For the text-containing cell, return its midpoint in (X, Y) coordinate format. 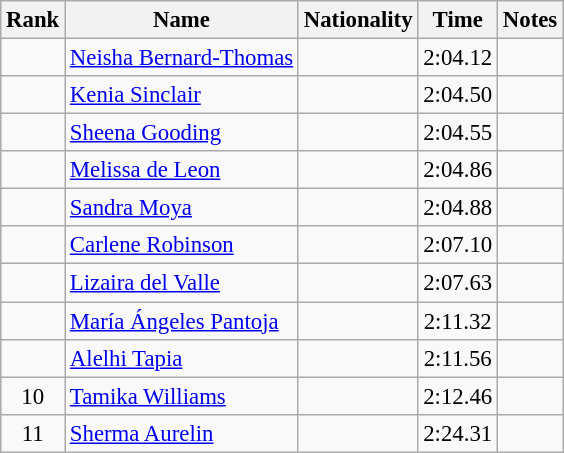
10 (33, 396)
2:04.86 (458, 170)
Rank (33, 20)
Melissa de Leon (182, 170)
2:04.12 (458, 58)
2:07.63 (458, 283)
2:04.88 (458, 208)
2:11.56 (458, 358)
Sherma Aurelin (182, 433)
Name (182, 20)
Notes (530, 20)
Nationality (358, 20)
2:11.32 (458, 321)
2:12.46 (458, 396)
2:07.10 (458, 245)
Carlene Robinson (182, 245)
Alelhi Tapia (182, 358)
Kenia Sinclair (182, 95)
Sandra Moya (182, 208)
Time (458, 20)
María Ángeles Pantoja (182, 321)
11 (33, 433)
Lizaira del Valle (182, 283)
Neisha Bernard-Thomas (182, 58)
Sheena Gooding (182, 133)
2:04.50 (458, 95)
Tamika Williams (182, 396)
2:04.55 (458, 133)
2:24.31 (458, 433)
